Capture the cell that displays the provided text and extract its [X, Y] central coordinate. 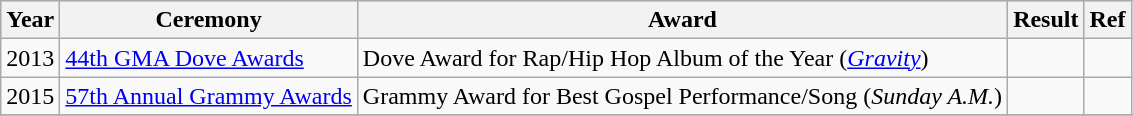
Dove Award for Rap/Hip Hop Album of the Year (Gravity) [682, 58]
Ceremony [208, 20]
2015 [30, 96]
57th Annual Grammy Awards [208, 96]
Year [30, 20]
Ref [1108, 20]
2013 [30, 58]
Award [682, 20]
44th GMA Dove Awards [208, 58]
Result [1046, 20]
Grammy Award for Best Gospel Performance/Song (Sunday A.M.) [682, 96]
